Scan for the cell matching the given text and deliver its [x, y] coordinate at center. 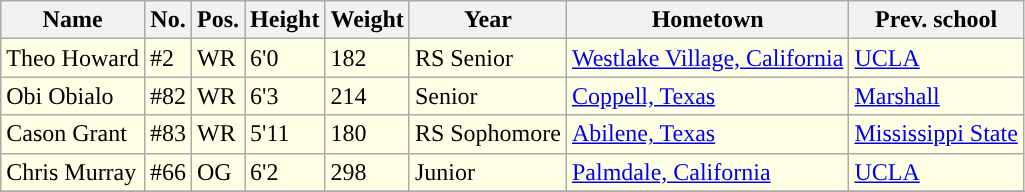
Hometown [707, 20]
182 [367, 58]
6'0 [285, 58]
Coppell, Texas [707, 96]
Theo Howard [73, 58]
Abilene, Texas [707, 134]
OG [218, 172]
Prev. school [936, 20]
RS Senior [488, 58]
#66 [168, 172]
RS Sophomore [488, 134]
Height [285, 20]
180 [367, 134]
Cason Grant [73, 134]
Pos. [218, 20]
#82 [168, 96]
No. [168, 20]
Westlake Village, California [707, 58]
Name [73, 20]
Weight [367, 20]
Marshall [936, 96]
#2 [168, 58]
214 [367, 96]
Mississippi State [936, 134]
Senior [488, 96]
Year [488, 20]
298 [367, 172]
Palmdale, California [707, 172]
6'2 [285, 172]
5'11 [285, 134]
#83 [168, 134]
Obi Obialo [73, 96]
6'3 [285, 96]
Junior [488, 172]
Chris Murray [73, 172]
